Output the [X, Y] coordinate of the center of the cell containing the given text.  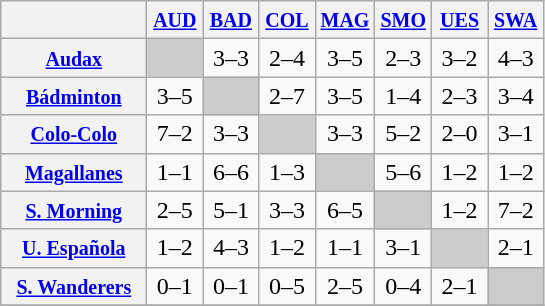
5–6 [404, 172]
2–7 [287, 96]
3–4 [516, 96]
6–6 [231, 172]
AUD [175, 20]
6–5 [345, 210]
2–0 [460, 134]
Colo-Colo [74, 134]
0–5 [287, 286]
1–3 [287, 172]
2–4 [287, 58]
UES [460, 20]
S. Wanderers [74, 286]
S. Morning [74, 210]
U. Española [74, 248]
BAD [231, 20]
COL [287, 20]
SWA [516, 20]
0–4 [404, 286]
5–2 [404, 134]
Audax [74, 58]
Bádminton [74, 96]
MAG [345, 20]
SMO [404, 20]
5–1 [231, 210]
Magallanes [74, 172]
1–4 [404, 96]
3–2 [460, 58]
